From the cell containing the given text, extract its center point as (x, y) coordinate. 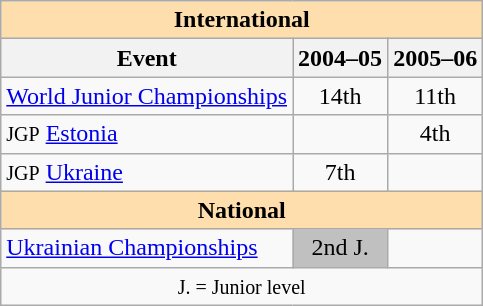
4th (436, 134)
2005–06 (436, 58)
2004–05 (340, 58)
11th (436, 96)
Event (147, 58)
J. = Junior level (242, 286)
JGP Ukraine (147, 172)
World Junior Championships (147, 96)
JGP Estonia (147, 134)
National (242, 210)
7th (340, 172)
14th (340, 96)
Ukrainian Championships (147, 248)
2nd J. (340, 248)
International (242, 20)
